Capture the cell that displays the provided text and extract its (x, y) central coordinate. 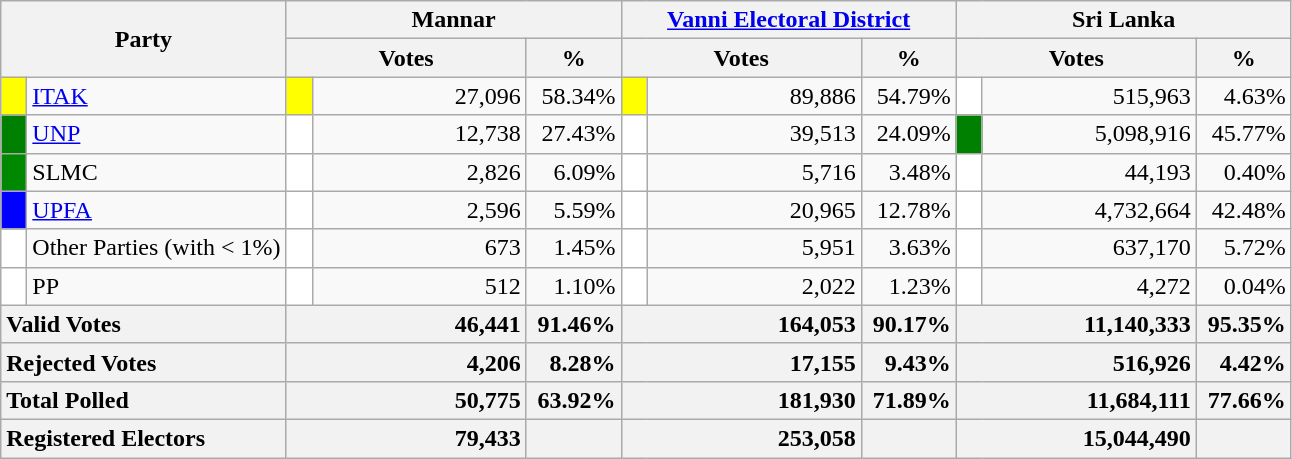
45.77% (1244, 134)
9.43% (908, 362)
UNP (156, 134)
4.42% (1244, 362)
516,926 (1076, 362)
11,684,111 (1076, 400)
27,096 (419, 96)
4,272 (1089, 286)
17,155 (741, 362)
15,044,490 (1076, 438)
3.48% (908, 172)
PP (156, 286)
71.89% (908, 400)
Rejected Votes (144, 362)
2,022 (754, 286)
77.66% (1244, 400)
UPFA (156, 210)
4,732,664 (1089, 210)
Valid Votes (144, 324)
Registered Electors (144, 438)
515,963 (1089, 96)
54.79% (908, 96)
Total Polled (144, 400)
12.78% (908, 210)
5,716 (754, 172)
89,886 (754, 96)
1.23% (908, 286)
44,193 (1089, 172)
5,098,916 (1089, 134)
1.45% (574, 248)
12,738 (419, 134)
90.17% (908, 324)
6.09% (574, 172)
50,775 (406, 400)
8.28% (574, 362)
11,140,333 (1076, 324)
Mannar (454, 20)
46,441 (406, 324)
3.63% (908, 248)
2,826 (419, 172)
181,930 (741, 400)
20,965 (754, 210)
5.59% (574, 210)
Sri Lanka (1124, 20)
5.72% (1244, 248)
253,058 (741, 438)
2,596 (419, 210)
673 (419, 248)
95.35% (1244, 324)
91.46% (574, 324)
0.40% (1244, 172)
4.63% (1244, 96)
4,206 (406, 362)
58.34% (574, 96)
27.43% (574, 134)
39,513 (754, 134)
SLMC (156, 172)
Vanni Electoral District (788, 20)
512 (419, 286)
Party (144, 39)
Other Parties (with < 1%) (156, 248)
164,053 (741, 324)
0.04% (1244, 286)
ITAK (156, 96)
42.48% (1244, 210)
5,951 (754, 248)
637,170 (1089, 248)
24.09% (908, 134)
63.92% (574, 400)
79,433 (406, 438)
1.10% (574, 286)
